Locate the cell with the specified text and output its (x, y) center coordinate. 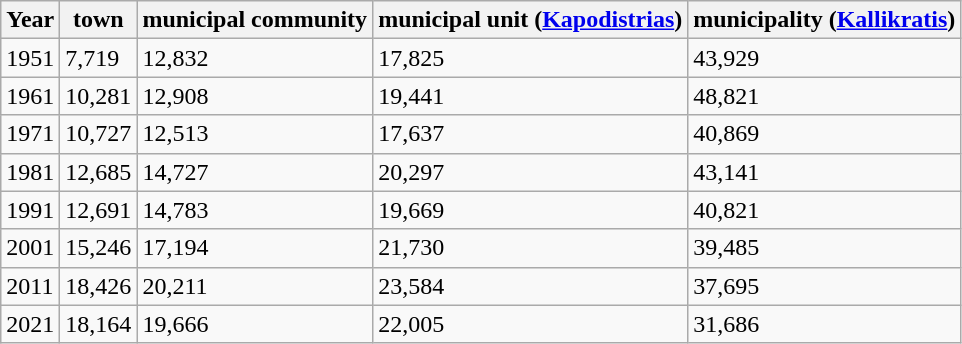
10,727 (98, 134)
Year (30, 20)
1951 (30, 58)
12,691 (98, 210)
22,005 (530, 324)
7,719 (98, 58)
19,441 (530, 96)
20,297 (530, 172)
10,281 (98, 96)
municipal community (255, 20)
21,730 (530, 248)
town (98, 20)
12,832 (255, 58)
39,485 (824, 248)
2011 (30, 286)
19,666 (255, 324)
19,669 (530, 210)
43,141 (824, 172)
40,869 (824, 134)
12,685 (98, 172)
17,825 (530, 58)
14,727 (255, 172)
40,821 (824, 210)
municipality (Kallikratis) (824, 20)
48,821 (824, 96)
1971 (30, 134)
15,246 (98, 248)
17,194 (255, 248)
2001 (30, 248)
1961 (30, 96)
12,908 (255, 96)
1991 (30, 210)
1981 (30, 172)
18,164 (98, 324)
municipal unit (Kapodistrias) (530, 20)
37,695 (824, 286)
12,513 (255, 134)
20,211 (255, 286)
43,929 (824, 58)
17,637 (530, 134)
23,584 (530, 286)
31,686 (824, 324)
2021 (30, 324)
18,426 (98, 286)
14,783 (255, 210)
